Return the (X, Y) coordinate for the center point of the cell that contains the specified text.  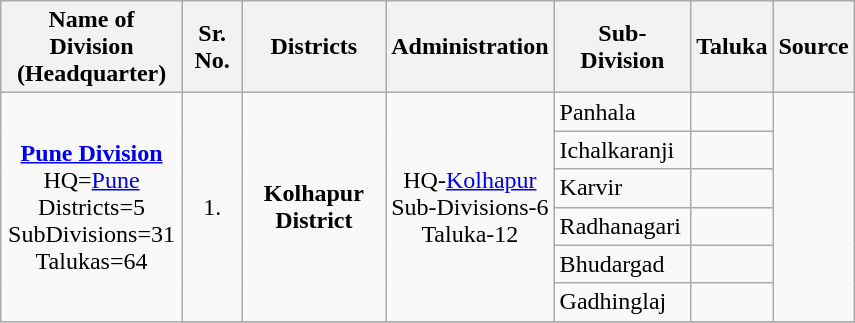
Panhala (622, 112)
Kolhapur District (314, 207)
Radhanagari (622, 226)
HQ-Kolhapur Sub-Divisions-6 Taluka-12 (470, 207)
Gadhinglaj (622, 302)
Name of Division(Headquarter) (92, 47)
Pune Division HQ=Pune Districts=5 SubDivisions=31 Talukas=64 (92, 207)
Sr. No. (212, 47)
1. (212, 207)
Districts (314, 47)
Bhudargad (622, 264)
Source (814, 47)
Administration (470, 47)
Ichalkaranji (622, 150)
Sub-Division (622, 47)
Karvir (622, 188)
Taluka (732, 47)
